Detect which cell encompasses the target text, then output its [x, y] center coordinate. 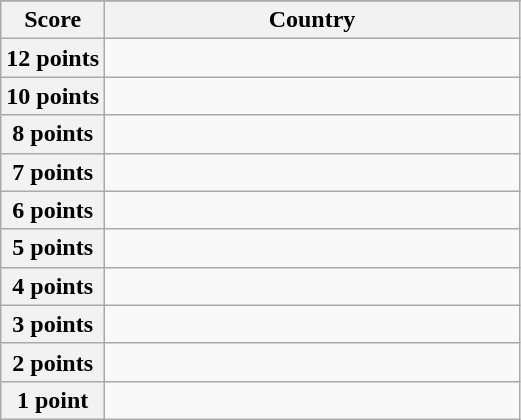
10 points [53, 96]
6 points [53, 210]
1 point [53, 400]
5 points [53, 248]
4 points [53, 286]
Country [312, 20]
2 points [53, 362]
12 points [53, 58]
8 points [53, 134]
3 points [53, 324]
Score [53, 20]
7 points [53, 172]
